Scan for the cell matching the given text and deliver its (x, y) coordinate at center. 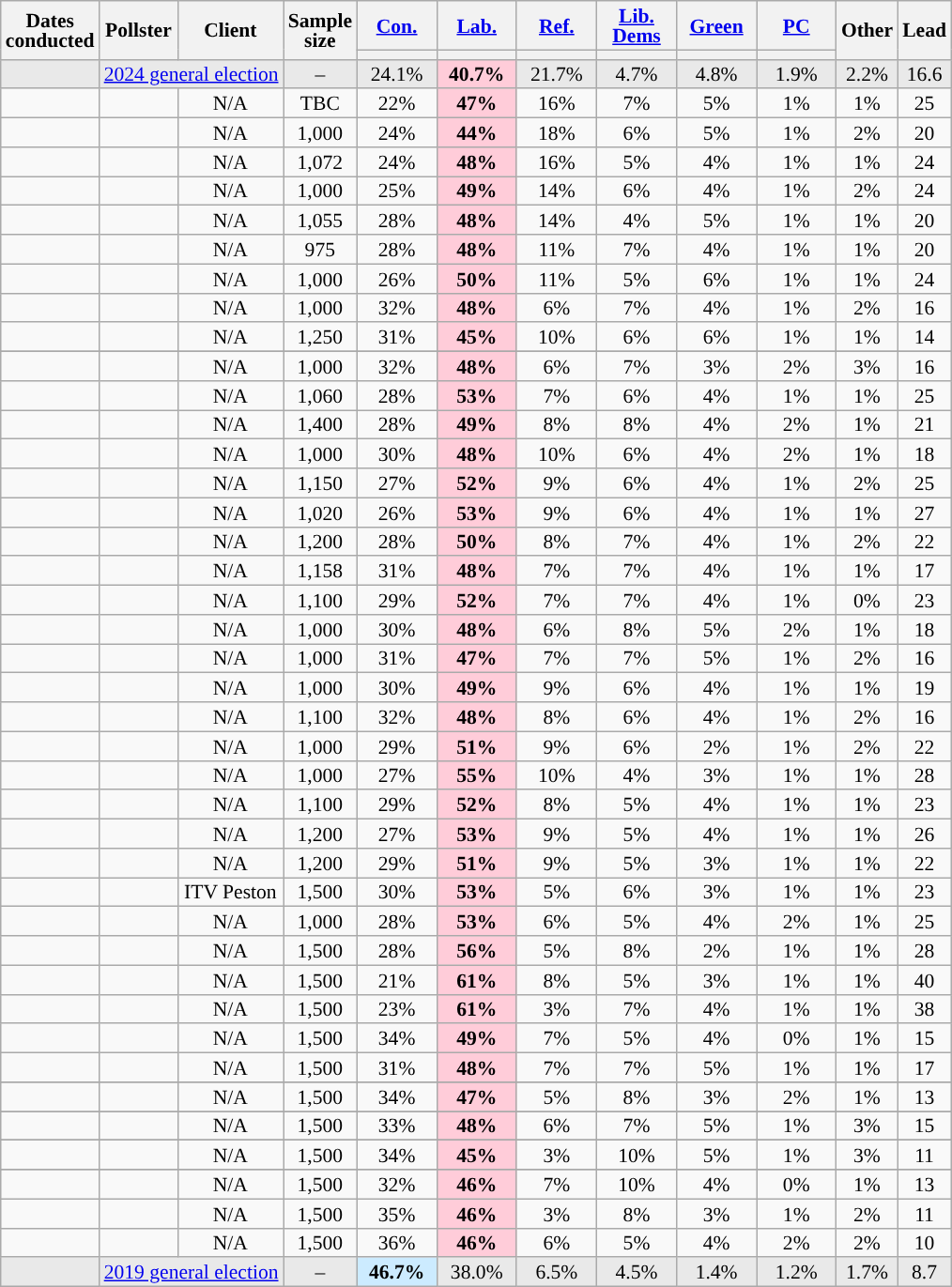
25% (396, 192)
14 (924, 338)
36% (396, 1243)
Samplesize (320, 30)
Client (230, 30)
Lab. (477, 25)
Lib. Dems (637, 25)
8.7 (924, 1273)
35% (396, 1213)
4.5% (637, 1273)
4.8% (717, 73)
26 (924, 834)
1,060 (320, 396)
44% (477, 133)
27 (924, 513)
Other (868, 30)
1,055 (320, 220)
4.7% (637, 73)
6.5% (556, 1273)
38 (924, 1008)
1,400 (320, 424)
10 (924, 1243)
1,158 (320, 571)
1,250 (320, 338)
23% (396, 1008)
ITV Peston (230, 892)
21% (396, 980)
Pollster (139, 30)
21.7% (556, 73)
46.7% (396, 1273)
24.1% (396, 73)
1.9% (796, 73)
Ref. (556, 25)
18% (556, 133)
55% (477, 775)
Datesconducted (51, 30)
975 (320, 250)
21 (924, 424)
56% (477, 950)
PC (796, 25)
Green (717, 25)
1.2% (796, 1273)
38.0% (477, 1273)
1,150 (320, 483)
2019 general election (192, 1273)
1.4% (717, 1273)
19 (924, 687)
Lead (924, 30)
2.2% (868, 73)
Con. (396, 25)
40.7% (477, 73)
2024 general election (192, 73)
16.6 (924, 73)
1,020 (320, 513)
40 (924, 980)
22% (396, 103)
1,072 (320, 161)
TBC (320, 103)
33% (396, 1126)
1.7% (868, 1273)
